Capture the cell that displays the provided text and extract its [X, Y] central coordinate. 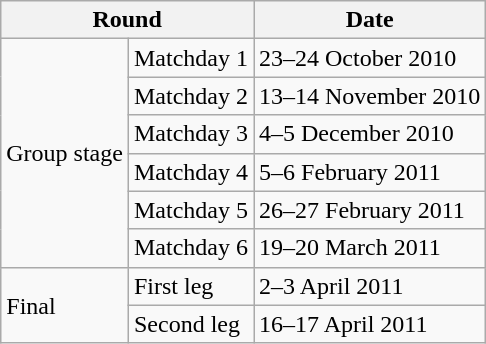
Date [370, 20]
2–3 April 2011 [370, 286]
5–6 February 2011 [370, 172]
19–20 March 2011 [370, 248]
Matchday 4 [190, 172]
First leg [190, 286]
4–5 December 2010 [370, 134]
26–27 February 2011 [370, 210]
13–14 November 2010 [370, 96]
16–17 April 2011 [370, 324]
Matchday 2 [190, 96]
Matchday 3 [190, 134]
Matchday 6 [190, 248]
Round [128, 20]
23–24 October 2010 [370, 58]
Second leg [190, 324]
Matchday 1 [190, 58]
Group stage [65, 153]
Final [65, 305]
Matchday 5 [190, 210]
